From the cell containing the given text, extract its center point as [x, y] coordinate. 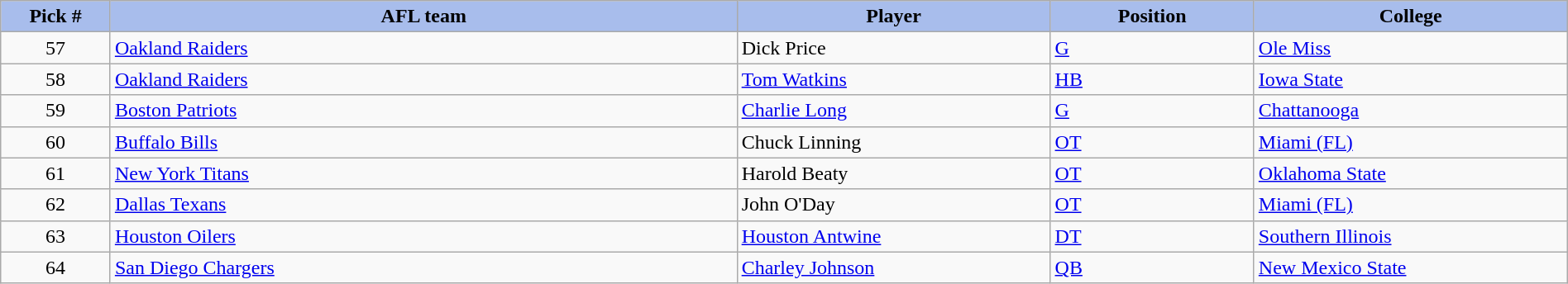
63 [56, 236]
Southern Illinois [1411, 236]
59 [56, 111]
Pick # [56, 17]
61 [56, 173]
Iowa State [1411, 79]
Houston Oilers [423, 236]
QB [1152, 267]
College [1411, 17]
Tom Watkins [893, 79]
58 [56, 79]
John O'Day [893, 205]
Ole Miss [1411, 48]
DT [1152, 236]
Buffalo Bills [423, 142]
Player [893, 17]
AFL team [423, 17]
Dick Price [893, 48]
Position [1152, 17]
60 [56, 142]
Harold Beaty [893, 173]
Oklahoma State [1411, 173]
62 [56, 205]
Boston Patriots [423, 111]
San Diego Chargers [423, 267]
Charlie Long [893, 111]
HB [1152, 79]
Dallas Texans [423, 205]
Chattanooga [1411, 111]
Houston Antwine [893, 236]
57 [56, 48]
New Mexico State [1411, 267]
64 [56, 267]
Chuck Linning [893, 142]
New York Titans [423, 173]
Charley Johnson [893, 267]
